Scan for the cell matching the given text and deliver its (X, Y) coordinate at center. 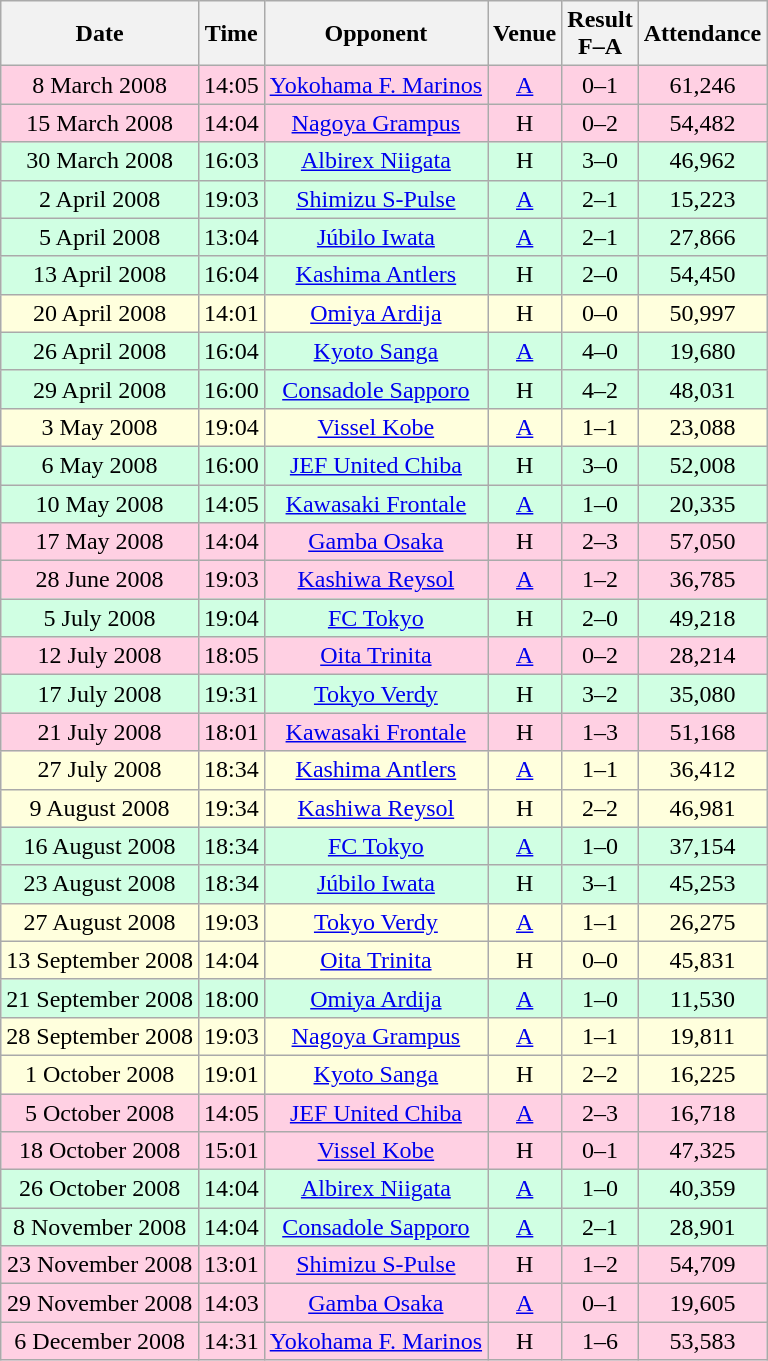
17 July 2008 (100, 694)
19:34 (231, 808)
50,997 (702, 313)
14:01 (231, 313)
3 May 2008 (100, 427)
48,031 (702, 389)
28 June 2008 (100, 580)
8 November 2008 (100, 1227)
29 November 2008 (100, 1303)
49,218 (702, 618)
10 May 2008 (100, 503)
16:03 (231, 161)
6 December 2008 (100, 1341)
20,335 (702, 503)
15 March 2008 (100, 123)
Time (231, 34)
54,450 (702, 275)
54,709 (702, 1265)
14:03 (231, 1303)
13:01 (231, 1265)
5 October 2008 (100, 1113)
20 April 2008 (100, 313)
19,680 (702, 351)
1–6 (600, 1341)
27 July 2008 (100, 770)
23,088 (702, 427)
19:31 (231, 694)
23 November 2008 (100, 1265)
46,962 (702, 161)
1–3 (600, 732)
Venue (525, 34)
6 May 2008 (100, 465)
26,275 (702, 922)
37,154 (702, 846)
28,214 (702, 656)
61,246 (702, 85)
46,981 (702, 808)
4–0 (600, 351)
21 September 2008 (100, 998)
5 July 2008 (100, 618)
18:01 (231, 732)
2 April 2008 (100, 199)
12 July 2008 (100, 656)
28,901 (702, 1227)
1 October 2008 (100, 1074)
15:01 (231, 1151)
14:31 (231, 1341)
57,050 (702, 542)
26 October 2008 (100, 1189)
ResultF–A (600, 34)
17 May 2008 (100, 542)
30 March 2008 (100, 161)
36,412 (702, 770)
19,811 (702, 1036)
53,583 (702, 1341)
13 April 2008 (100, 275)
51,168 (702, 732)
47,325 (702, 1151)
36,785 (702, 580)
4–2 (600, 389)
18:00 (231, 998)
45,831 (702, 960)
52,008 (702, 465)
16,225 (702, 1074)
19,605 (702, 1303)
8 March 2008 (100, 85)
Date (100, 34)
27 August 2008 (100, 922)
Attendance (702, 34)
16,718 (702, 1113)
3–1 (600, 884)
21 July 2008 (100, 732)
26 April 2008 (100, 351)
29 April 2008 (100, 389)
40,359 (702, 1189)
28 September 2008 (100, 1036)
27,866 (702, 237)
54,482 (702, 123)
9 August 2008 (100, 808)
13 September 2008 (100, 960)
18:05 (231, 656)
5 April 2008 (100, 237)
45,253 (702, 884)
3–2 (600, 694)
13:04 (231, 237)
11,530 (702, 998)
Opponent (376, 34)
19:01 (231, 1074)
23 August 2008 (100, 884)
15,223 (702, 199)
35,080 (702, 694)
18 October 2008 (100, 1151)
16 August 2008 (100, 846)
